Determine the (x, y) coordinate at the center of the cell enclosing the given text.  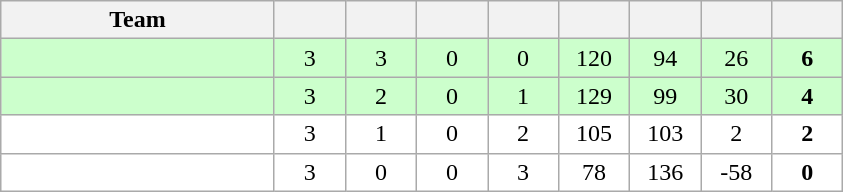
6 (808, 58)
Team (138, 20)
78 (594, 172)
99 (666, 96)
-58 (736, 172)
136 (666, 172)
103 (666, 134)
120 (594, 58)
26 (736, 58)
129 (594, 96)
94 (666, 58)
105 (594, 134)
4 (808, 96)
30 (736, 96)
